Return (X, Y) of the center of cell containing provided text 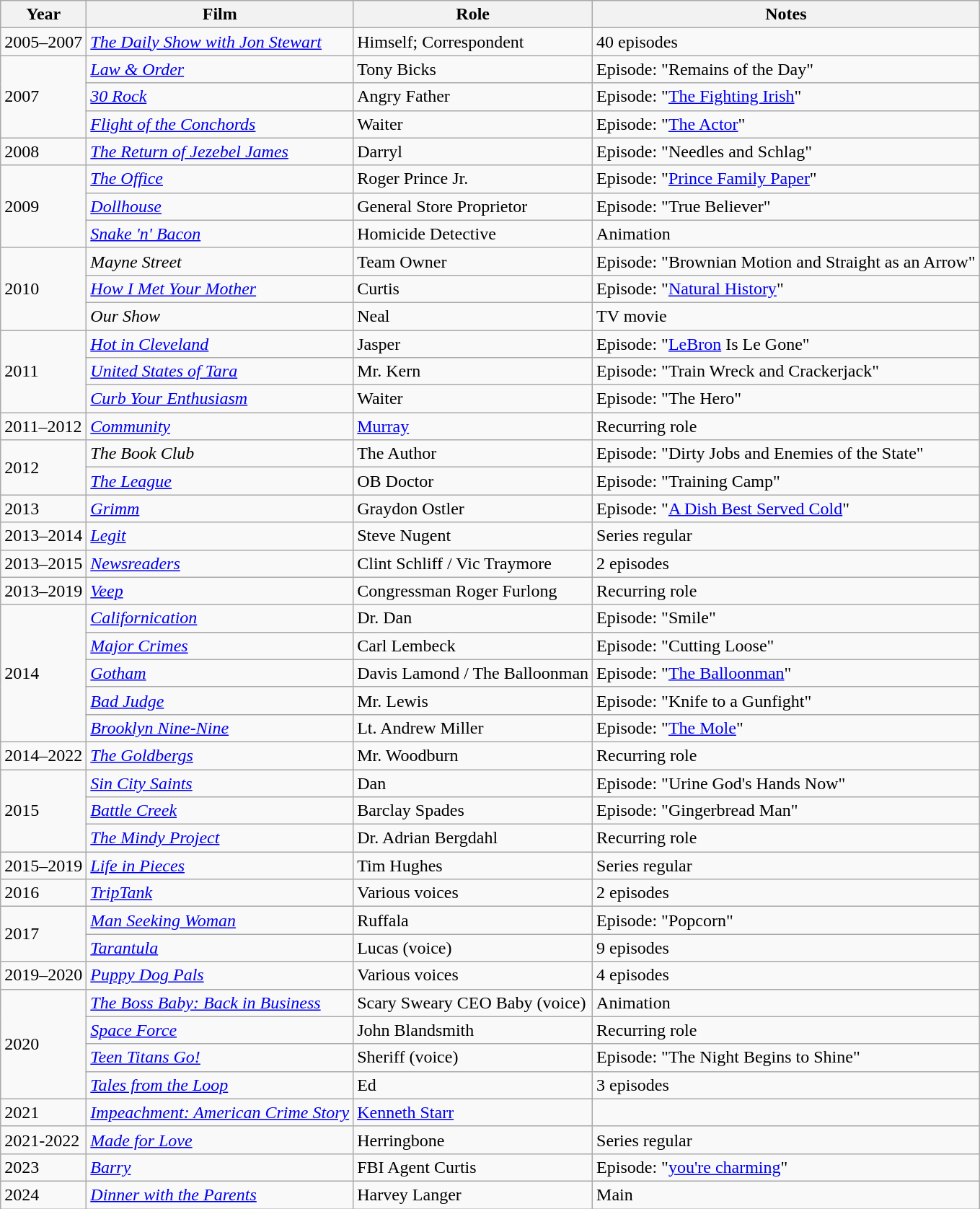
Episode: "The Balloonman" (786, 673)
TripTank (220, 893)
Barclay Spades (473, 811)
Grimm (220, 509)
Episode: "The Hero" (786, 399)
2007 (43, 97)
2014 (43, 673)
Episode: "Needles and Schlag" (786, 151)
2005–2007 (43, 42)
The Daily Show with Jon Stewart (220, 42)
The Boss Baby: Back in Business (220, 1003)
TV movie (786, 316)
Episode: "Prince Family Paper" (786, 179)
John Blandsmith (473, 1030)
Main (786, 1195)
2021 (43, 1112)
Teen Titans Go! (220, 1058)
Flight of the Conchords (220, 124)
Man Seeking Woman (220, 920)
Lucas (voice) (473, 948)
2013 (43, 509)
Life in Pieces (220, 866)
Episode: "The Fighting Irish" (786, 97)
2009 (43, 206)
The Book Club (220, 454)
Major Crimes (220, 646)
Episode: "Urine God's Hands Now" (786, 783)
2020 (43, 1044)
2023 (43, 1167)
The Office (220, 179)
Tarantula (220, 948)
Murray (473, 426)
Year (43, 14)
Davis Lamond / The Balloonman (473, 673)
Notes (786, 14)
Ruffala (473, 920)
Graydon Ostler (473, 509)
2010 (43, 289)
OB Doctor (473, 481)
Californication (220, 618)
How I Met Your Mother (220, 289)
Neal (473, 316)
Scary Sweary CEO Baby (voice) (473, 1003)
2024 (43, 1195)
2015–2019 (43, 866)
2021-2022 (43, 1140)
Sin City Saints (220, 783)
Mr. Kern (473, 372)
2008 (43, 151)
Dr. Adrian Bergdahl (473, 838)
2016 (43, 893)
Himself; Correspondent (473, 42)
Mr. Woodburn (473, 755)
Episode: "Natural History" (786, 289)
2011 (43, 372)
Episode: "Knife to a Gunfight" (786, 700)
Community (220, 426)
Steve Nugent (473, 536)
Herringbone (473, 1140)
Episode: "Training Camp" (786, 481)
2015 (43, 810)
Newsreaders (220, 563)
Episode: "The Night Begins to Shine" (786, 1058)
Mayne Street (220, 261)
Hot in Cleveland (220, 344)
Role (473, 14)
2019–2020 (43, 975)
30 Rock (220, 97)
Episode: "The Actor" (786, 124)
The League (220, 481)
Dollhouse (220, 206)
The Mindy Project (220, 838)
Veep (220, 591)
Clint Schliff / Vic Traymore (473, 563)
The Goldbergs (220, 755)
The Author (473, 454)
Episode: "Cutting Loose" (786, 646)
Law & Order (220, 69)
Gotham (220, 673)
Kenneth Starr (473, 1112)
General Store Proprietor (473, 206)
Roger Prince Jr. (473, 179)
2013–2014 (43, 536)
Ed (473, 1085)
Episode: "LeBron Is Le Gone" (786, 344)
Brooklyn Nine-Nine (220, 728)
FBI Agent Curtis (473, 1167)
Team Owner (473, 261)
Episode: "Remains of the Day" (786, 69)
Dan (473, 783)
2011–2012 (43, 426)
Our Show (220, 316)
Carl Lembeck (473, 646)
Space Force (220, 1030)
Angry Father (473, 97)
Tim Hughes (473, 866)
Congressman Roger Furlong (473, 591)
Lt. Andrew Miller (473, 728)
Mr. Lewis (473, 700)
2013–2019 (43, 591)
Tales from the Loop (220, 1085)
40 episodes (786, 42)
Tony Bicks (473, 69)
3 episodes (786, 1085)
Episode: "Gingerbread Man" (786, 811)
Snake 'n' Bacon (220, 234)
Legit (220, 536)
2014–2022 (43, 755)
Episode: "Smile" (786, 618)
4 episodes (786, 975)
Episode: "A Dish Best Served Cold" (786, 509)
Harvey Langer (473, 1195)
Film (220, 14)
Barry (220, 1167)
Episode: "Dirty Jobs and Enemies of the State" (786, 454)
Sheriff (voice) (473, 1058)
Episode: "Brownian Motion and Straight as an Arrow" (786, 261)
Episode: "True Believer" (786, 206)
Curb Your Enthusiasm (220, 399)
Homicide Detective (473, 234)
Made for Love (220, 1140)
Curtis (473, 289)
Darryl (473, 151)
Episode: "The Mole" (786, 728)
United States of Tara (220, 372)
9 episodes (786, 948)
Dr. Dan (473, 618)
Episode: "you're charming" (786, 1167)
Dinner with the Parents (220, 1195)
Impeachment: American Crime Story (220, 1112)
Episode: "Train Wreck and Crackerjack" (786, 372)
Puppy Dog Pals (220, 975)
Battle Creek (220, 811)
Bad Judge (220, 700)
Jasper (473, 344)
2017 (43, 934)
2013–2015 (43, 563)
Episode: "Popcorn" (786, 920)
The Return of Jezebel James (220, 151)
2012 (43, 467)
